Return (x, y) of the center of cell containing provided text 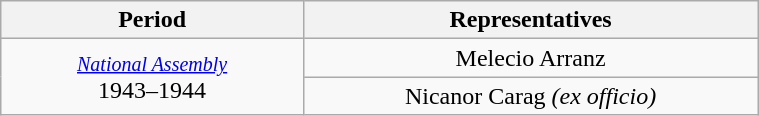
Representatives (530, 20)
Nicanor Carag (ex officio) (530, 96)
Melecio Arranz (530, 58)
National Assembly1943–1944 (152, 77)
Period (152, 20)
